Identify which cell holds the provided text, then report its (X, Y) central coordinate. 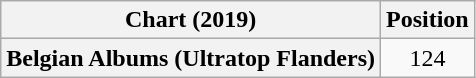
Position (428, 20)
Chart (2019) (191, 20)
124 (428, 58)
Belgian Albums (Ultratop Flanders) (191, 58)
